Return the (X, Y) coordinate for the center point of the cell that contains the specified text.  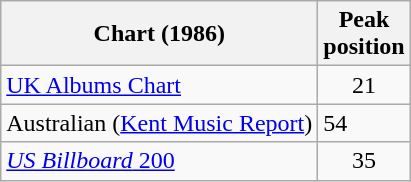
54 (364, 123)
Australian (Kent Music Report) (160, 123)
Chart (1986) (160, 34)
21 (364, 85)
US Billboard 200 (160, 161)
35 (364, 161)
UK Albums Chart (160, 85)
Peakposition (364, 34)
